From the cell containing the given text, extract its center point as (X, Y) coordinate. 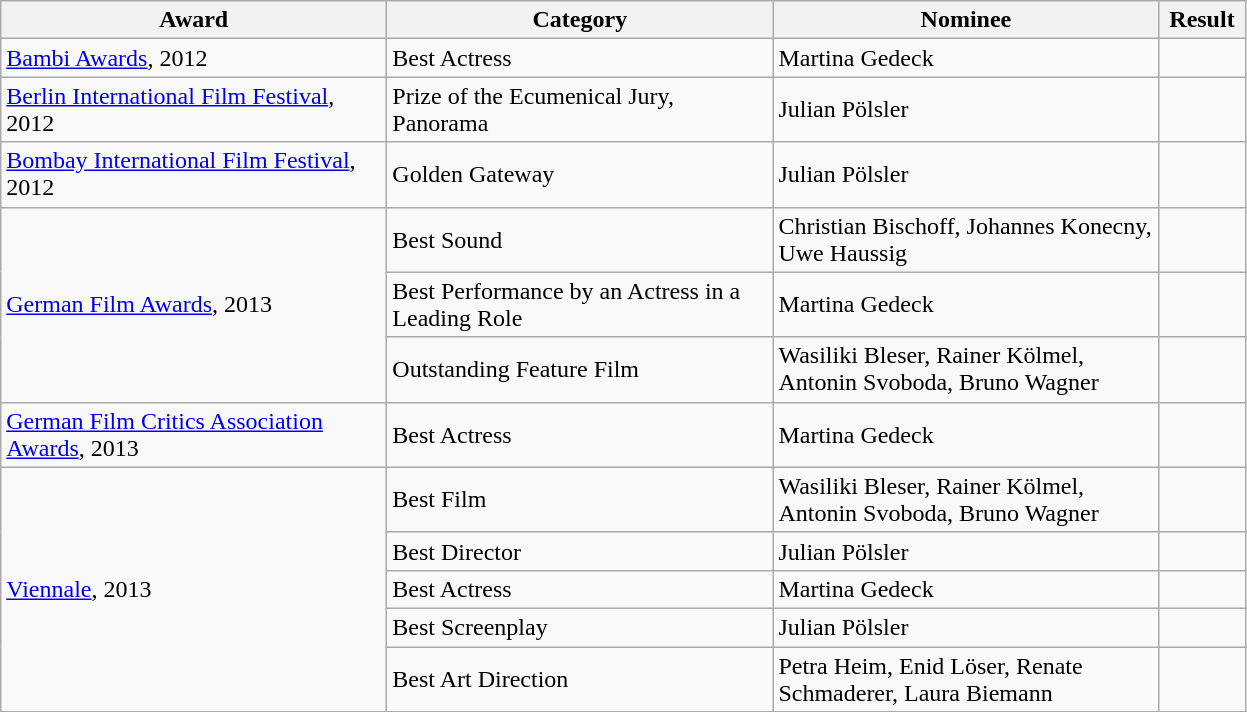
Award (194, 20)
Petra Heim, Enid Löser, Renate Schmaderer, Laura Biemann (966, 678)
Bambi Awards, 2012 (194, 58)
Outstanding Feature Film (580, 370)
Category (580, 20)
Best Director (580, 551)
Prize of the Ecumenical Jury, Panorama (580, 110)
Berlin International Film Festival, 2012 (194, 110)
Result (1202, 20)
Golden Gateway (580, 174)
Christian Bischoff, Johannes Konecny, Uwe Haussig (966, 240)
Bombay International Film Festival, 2012 (194, 174)
German Film Critics Association Awards, 2013 (194, 434)
Best Screenplay (580, 627)
Nominee (966, 20)
Best Performance by an Actress in a Leading Role (580, 304)
Best Film (580, 500)
German Film Awards, 2013 (194, 304)
Viennale, 2013 (194, 589)
Best Art Direction (580, 678)
Best Sound (580, 240)
